Scan for the cell matching the given text and deliver its [x, y] coordinate at center. 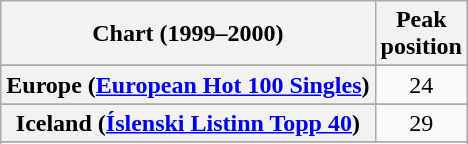
24 [421, 85]
Peakposition [421, 34]
Europe (European Hot 100 Singles) [188, 85]
Iceland (Íslenski Listinn Topp 40) [188, 123]
29 [421, 123]
Chart (1999–2000) [188, 34]
